Provide the [X, Y] coordinate of the cell's center where the given text is located.  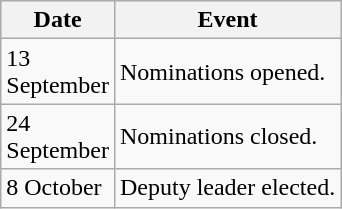
24 September [58, 136]
13 September [58, 72]
8 October [58, 188]
Nominations closed. [227, 136]
Date [58, 20]
Deputy leader elected. [227, 188]
Nominations opened. [227, 72]
Event [227, 20]
